Determine the [x, y] coordinate at the center of the cell enclosing the given text.  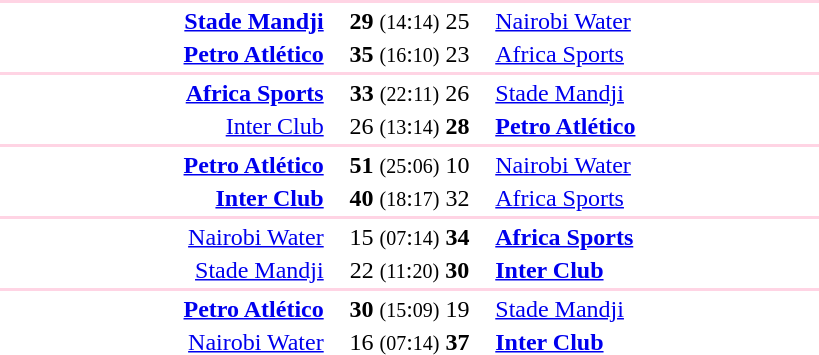
33 (22:11) 26 [410, 93]
26 (13:14) 28 [410, 126]
29 (14:14) 25 [410, 21]
15 (07:14) 34 [410, 237]
22 (11:20) 30 [410, 270]
40 (18:17) 32 [410, 198]
35 (16:10) 23 [410, 54]
51 (25:06) 10 [410, 165]
30 (15:09) 19 [410, 309]
